Locate the cell with the specified text and output its (x, y) center coordinate. 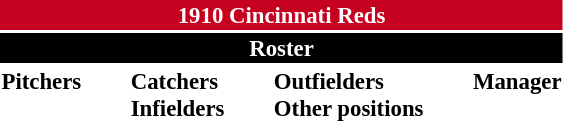
1910 Cincinnati Reds (282, 15)
Roster (282, 48)
